Extract the [x, y] coordinate from the center of the cell holding the provided text.  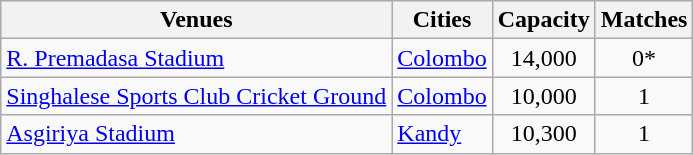
10,300 [544, 134]
Matches [644, 20]
Capacity [544, 20]
Singhalese Sports Club Cricket Ground [196, 96]
10,000 [544, 96]
Asgiriya Stadium [196, 134]
Kandy [442, 134]
Cities [442, 20]
R. Premadasa Stadium [196, 58]
Venues [196, 20]
14,000 [544, 58]
0* [644, 58]
